Return the (X, Y) coordinate for the center point of the cell that contains the specified text.  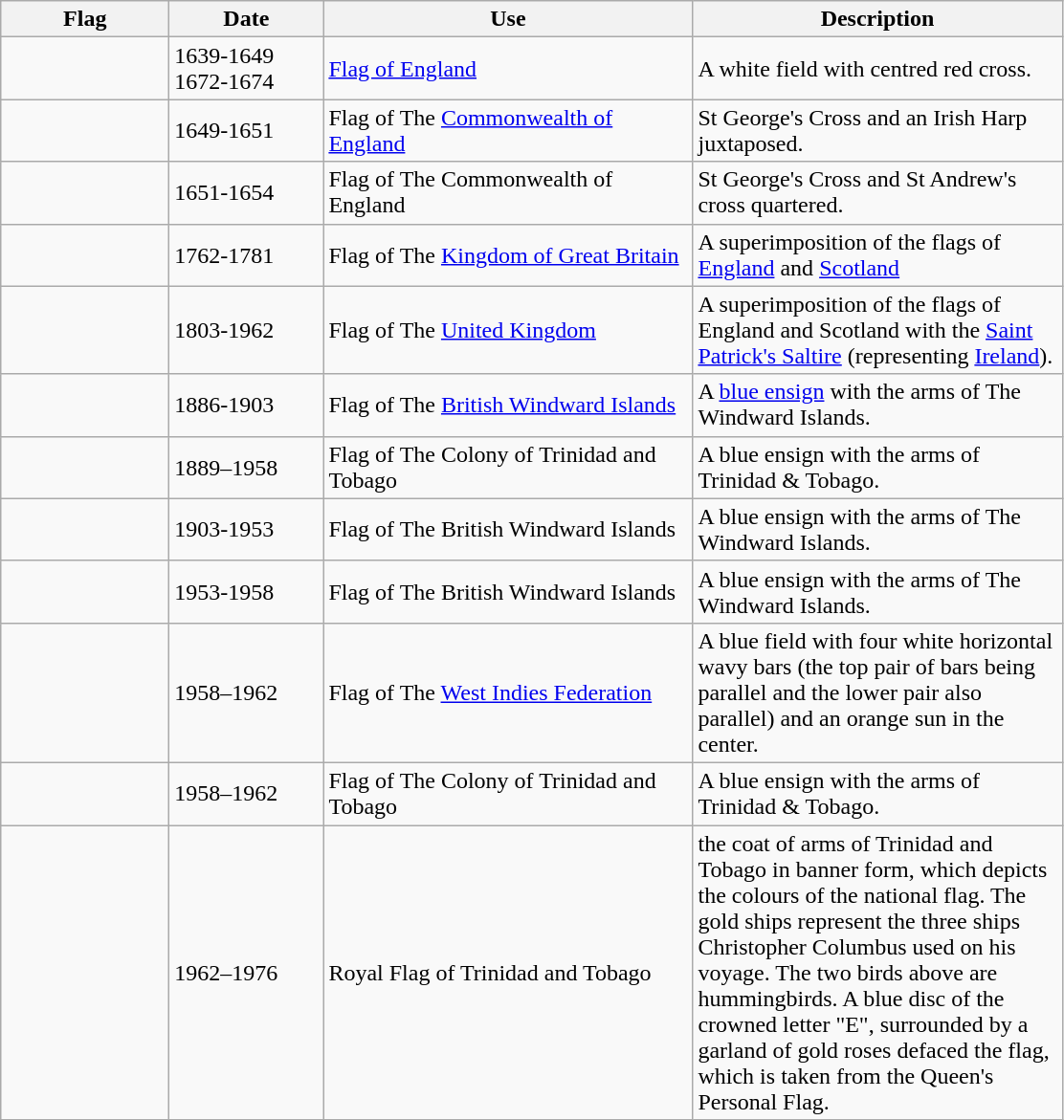
Flag of The United Kingdom (508, 330)
1903-1953 (247, 530)
1649-1651 (247, 130)
1889–1958 (247, 467)
1639-16491672-1674 (247, 69)
1962–1976 (247, 972)
A superimposition of the flags of England and Scotland with the Saint Patrick's Saltire (representing Ireland). (877, 330)
A white field with centred red cross. (877, 69)
1762-1781 (247, 254)
Description (877, 19)
Flag of The Kingdom of Great Britain (508, 254)
Date (247, 19)
St George's Cross and St Andrew's cross quartered. (877, 193)
Royal Flag of Trinidad and Tobago (508, 972)
1651-1654 (247, 193)
1953-1958 (247, 591)
Use (508, 19)
A superimposition of the flags of England and Scotland (877, 254)
Flag of England (508, 69)
St George's Cross and an Irish Harp juxtaposed. (877, 130)
Flag of The West Indies Federation (508, 692)
1803-1962 (247, 330)
Flag (85, 19)
1886-1903 (247, 406)
